Return the (X, Y) coordinate for the center point of the cell that contains the specified text.  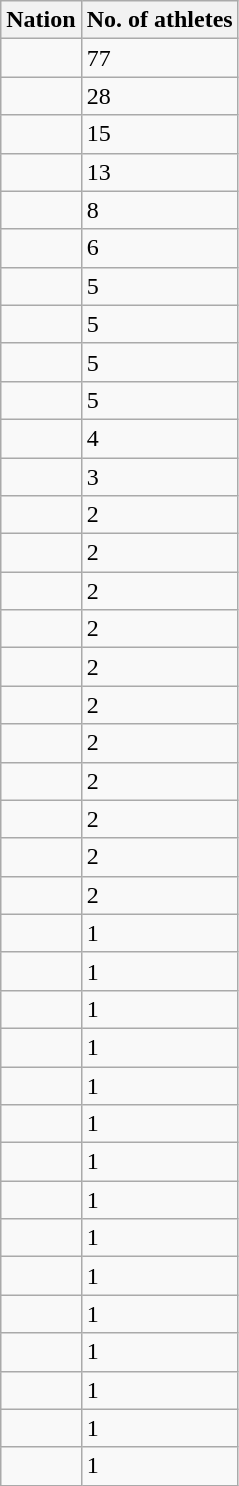
6 (160, 248)
4 (160, 438)
28 (160, 96)
8 (160, 210)
15 (160, 134)
3 (160, 477)
13 (160, 172)
No. of athletes (160, 20)
Nation (41, 20)
77 (160, 58)
